Search for the cell housing the specified text and yield its (x, y) center coordinate. 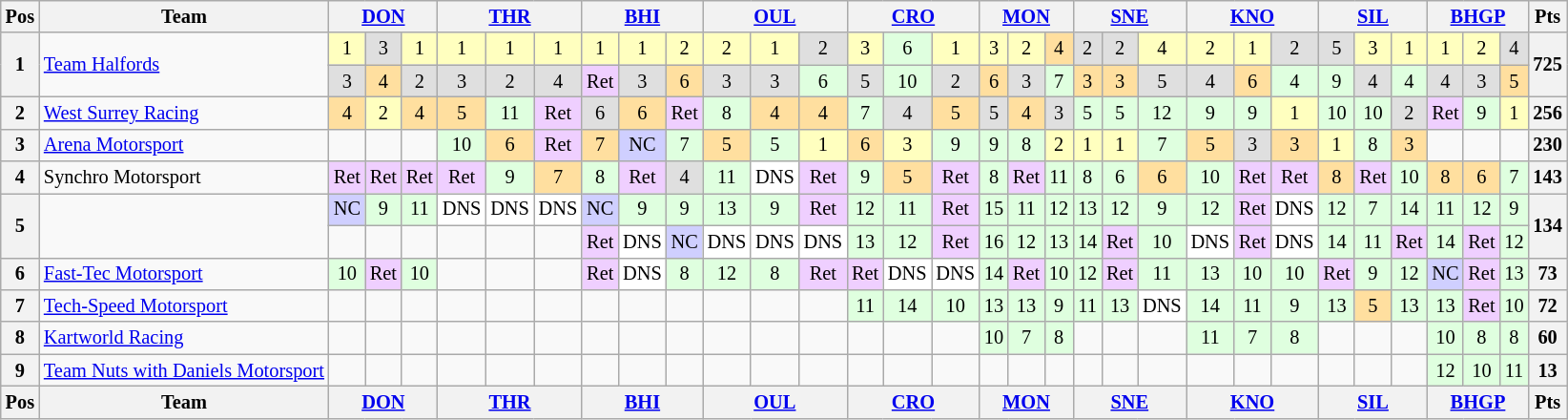
Arena Motorsport (184, 145)
Fast-Tec Motorsport (184, 274)
134 (1547, 225)
60 (1547, 338)
Synchro Motorsport (184, 178)
230 (1547, 145)
West Surrey Racing (184, 113)
Kartworld Racing (184, 338)
Team Nuts with Daniels Motorsport (184, 370)
725 (1547, 65)
16 (994, 241)
72 (1547, 305)
15 (994, 209)
Team Halfords (184, 65)
73 (1547, 274)
Tech-Speed Motorsport (184, 305)
256 (1547, 113)
143 (1547, 178)
